Return the [X, Y] coordinate for the center point of the cell that contains the specified text.  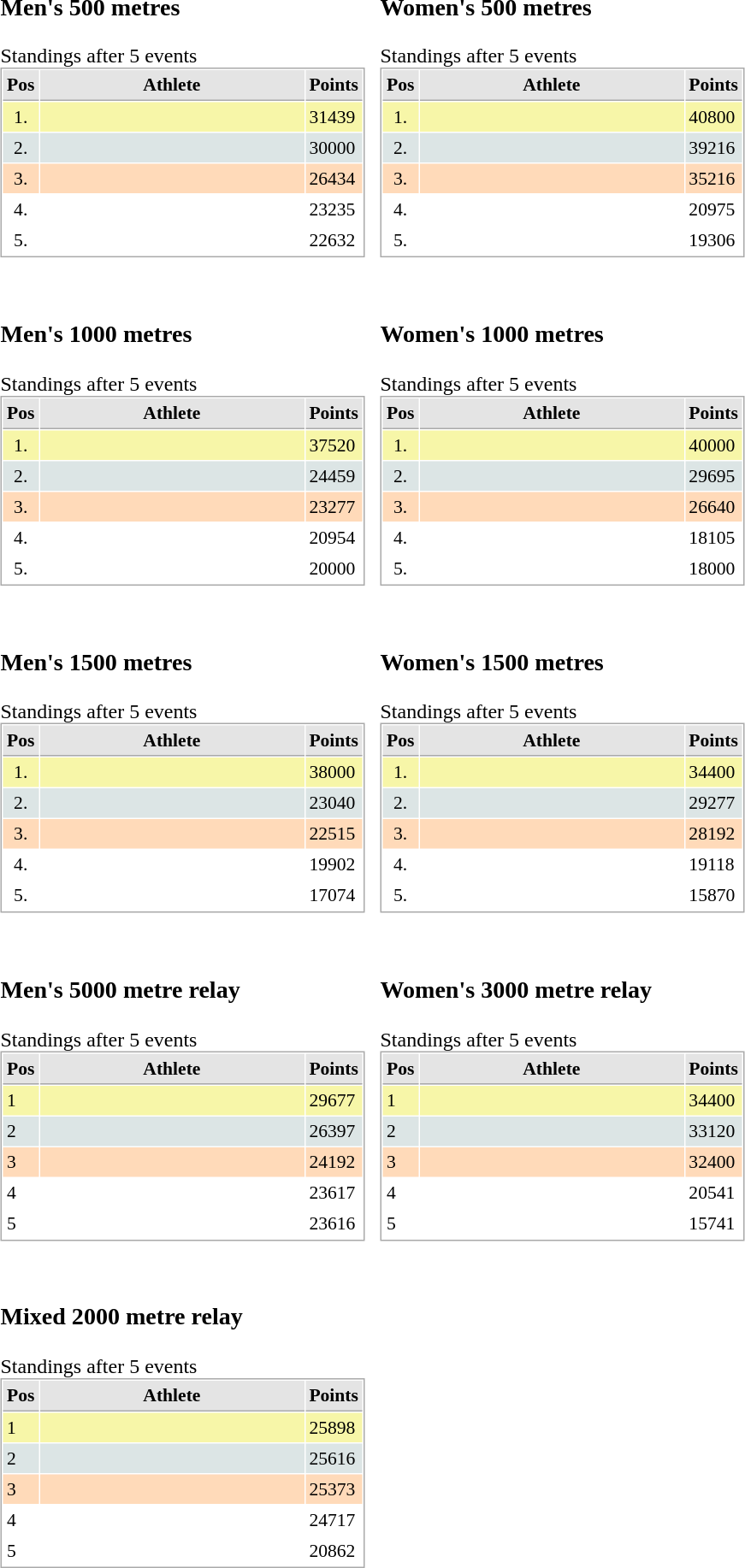
38000 [334, 772]
20541 [713, 1193]
25898 [334, 1428]
15870 [713, 895]
22632 [334, 240]
40800 [713, 117]
19306 [713, 240]
29695 [713, 475]
20954 [334, 537]
25616 [334, 1459]
19118 [713, 864]
30000 [334, 148]
24717 [334, 1520]
23040 [334, 803]
18000 [713, 568]
29277 [713, 803]
39216 [713, 148]
28192 [713, 834]
23235 [334, 209]
23616 [334, 1223]
20975 [713, 209]
33120 [713, 1131]
23617 [334, 1193]
15741 [713, 1223]
18105 [713, 537]
22515 [334, 834]
31439 [334, 117]
17074 [334, 895]
26397 [334, 1131]
35216 [713, 179]
26434 [334, 179]
19902 [334, 864]
37520 [334, 445]
25373 [334, 1489]
26640 [713, 506]
29677 [334, 1100]
24192 [334, 1162]
24459 [334, 475]
23277 [334, 506]
20862 [334, 1551]
40000 [713, 445]
32400 [713, 1162]
20000 [334, 568]
